Scan for the cell matching the given text and deliver its (X, Y) coordinate at center. 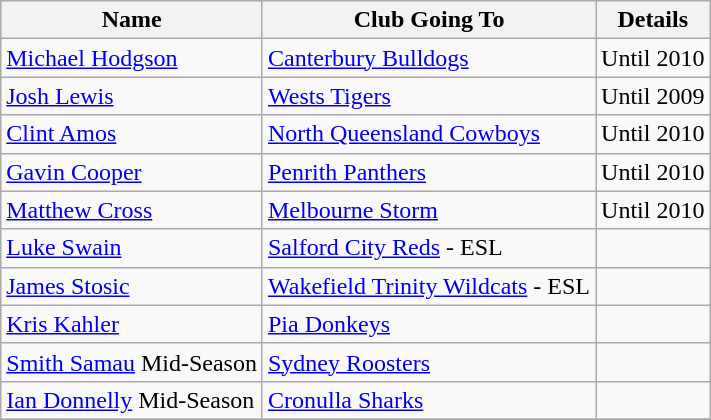
Sydney Roosters (428, 362)
Wests Tigers (428, 96)
Luke Swain (132, 248)
Penrith Panthers (428, 172)
Details (653, 20)
Melbourne Storm (428, 210)
Wakefield Trinity Wildcats - ESL (428, 286)
Canterbury Bulldogs (428, 58)
Matthew Cross (132, 210)
Josh Lewis (132, 96)
Salford City Reds - ESL (428, 248)
Cronulla Sharks (428, 400)
Pia Donkeys (428, 324)
Gavin Cooper (132, 172)
Ian Donnelly Mid-Season (132, 400)
Name (132, 20)
Club Going To (428, 20)
James Stosic (132, 286)
Kris Kahler (132, 324)
Until 2009 (653, 96)
Smith Samau Mid-Season (132, 362)
Michael Hodgson (132, 58)
Clint Amos (132, 134)
North Queensland Cowboys (428, 134)
